Identify which cell holds the provided text, then report its (X, Y) central coordinate. 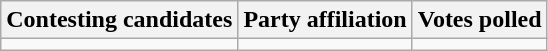
Votes polled (480, 20)
Contesting candidates (120, 20)
Party affiliation (325, 20)
